Locate the cell with the specified text and output its (X, Y) center coordinate. 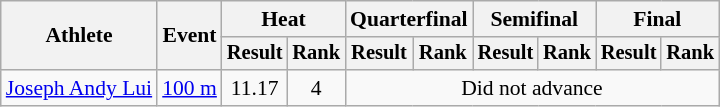
Heat (284, 19)
Quarterfinal (409, 19)
Semifinal (534, 19)
Athlete (79, 36)
Did not advance (532, 88)
Event (190, 36)
Final (658, 19)
Joseph Andy Lui (79, 88)
11.17 (255, 88)
4 (316, 88)
100 m (190, 88)
